Capture the cell that displays the provided text and extract its [X, Y] central coordinate. 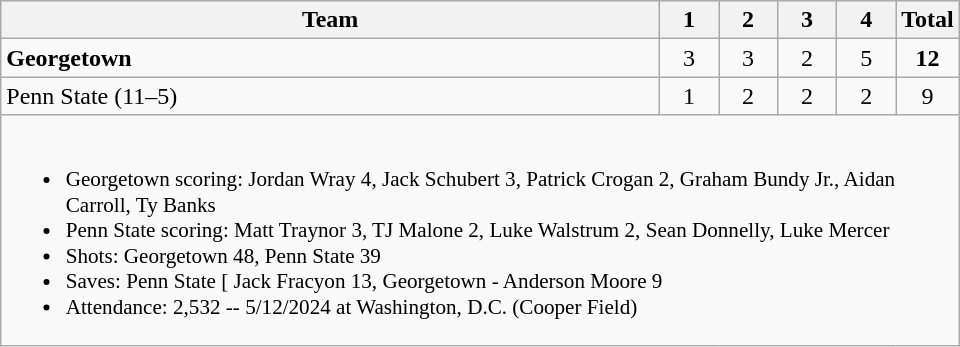
Team [330, 20]
Total [928, 20]
Penn State (11–5) [330, 96]
5 [866, 58]
9 [928, 96]
12 [928, 58]
4 [866, 20]
Georgetown [330, 58]
